Pinpoint the cell where the given text exists, returning its (X, Y) midpoint coordinate. 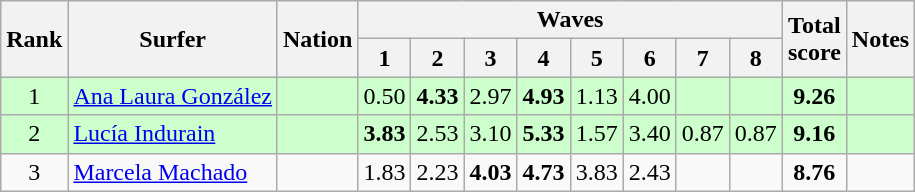
Marcela Machado (173, 172)
2.53 (438, 134)
9.16 (814, 134)
Surfer (173, 39)
9.26 (814, 96)
5.33 (544, 134)
4.73 (544, 172)
Ana Laura González (173, 96)
6 (650, 58)
1.83 (384, 172)
4.00 (650, 96)
Waves (570, 20)
4.33 (438, 96)
Nation (317, 39)
0.50 (384, 96)
4.93 (544, 96)
4.03 (490, 172)
Lucía Indurain (173, 134)
3.40 (650, 134)
4 (544, 58)
2.97 (490, 96)
7 (702, 58)
2.43 (650, 172)
8 (756, 58)
Totalscore (814, 39)
8.76 (814, 172)
1.13 (596, 96)
3.10 (490, 134)
2.23 (438, 172)
5 (596, 58)
1.57 (596, 134)
Notes (880, 39)
Rank (34, 39)
